Capture the cell that displays the provided text and extract its (X, Y) central coordinate. 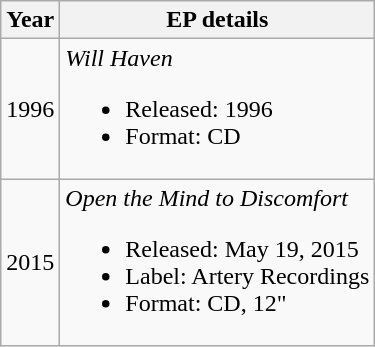
2015 (30, 262)
Will HavenReleased: 1996Format: CD (218, 109)
EP details (218, 20)
Year (30, 20)
1996 (30, 109)
Open the Mind to DiscomfortReleased: May 19, 2015Label: Artery RecordingsFormat: CD, 12" (218, 262)
